Identify which cell holds the provided text, then report its (x, y) central coordinate. 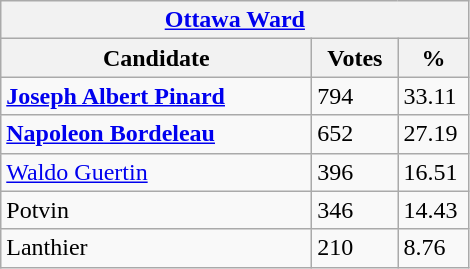
Joseph Albert Pinard (156, 96)
Candidate (156, 58)
Waldo Guertin (156, 172)
27.19 (434, 134)
Potvin (156, 210)
794 (355, 96)
8.76 (434, 248)
Ottawa Ward (235, 20)
Votes (355, 58)
346 (355, 210)
16.51 (434, 172)
652 (355, 134)
33.11 (434, 96)
% (434, 58)
210 (355, 248)
396 (355, 172)
Lanthier (156, 248)
14.43 (434, 210)
Napoleon Bordeleau (156, 134)
